Return the (X, Y) coordinate for the center point of the cell that contains the specified text.  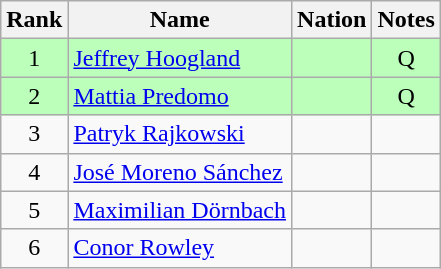
Patryk Rajkowski (180, 134)
Name (180, 20)
Maximilian Dörnbach (180, 210)
Jeffrey Hoogland (180, 58)
Notes (406, 20)
Rank (34, 20)
2 (34, 96)
Conor Rowley (180, 248)
José Moreno Sánchez (180, 172)
4 (34, 172)
3 (34, 134)
Nation (332, 20)
6 (34, 248)
1 (34, 58)
5 (34, 210)
Mattia Predomo (180, 96)
